Identify which cell holds the provided text, then report its (x, y) central coordinate. 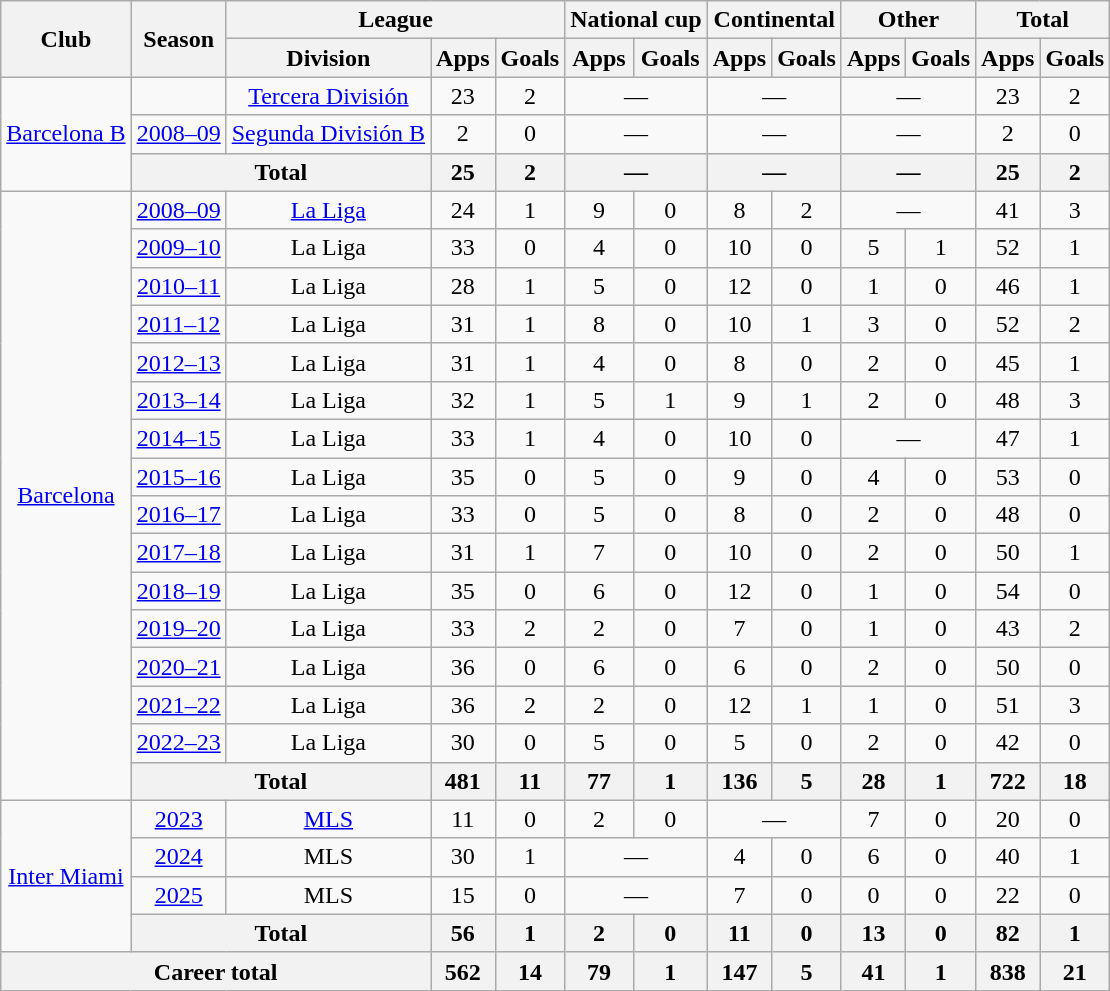
40 (1008, 857)
Barcelona (66, 496)
21 (1075, 971)
53 (1008, 477)
79 (599, 971)
2015–16 (178, 477)
42 (1008, 743)
43 (1008, 629)
League (396, 20)
2025 (178, 895)
Continental (774, 20)
Inter Miami (66, 876)
2010–11 (178, 286)
2020–21 (178, 667)
2017–18 (178, 553)
136 (739, 781)
2013–14 (178, 400)
Barcelona B (66, 134)
2023 (178, 819)
46 (1008, 286)
Other (908, 20)
562 (463, 971)
14 (530, 971)
22 (1008, 895)
13 (873, 933)
54 (1008, 591)
24 (463, 210)
77 (599, 781)
2011–12 (178, 324)
838 (1008, 971)
Segunda División B (328, 134)
32 (463, 400)
2019–20 (178, 629)
Club (66, 39)
Division (328, 58)
Tercera División (328, 96)
2022–23 (178, 743)
15 (463, 895)
2024 (178, 857)
18 (1075, 781)
56 (463, 933)
2018–19 (178, 591)
National cup (636, 20)
Career total (216, 971)
Season (178, 39)
2014–15 (178, 438)
2009–10 (178, 248)
20 (1008, 819)
147 (739, 971)
82 (1008, 933)
2016–17 (178, 515)
2021–22 (178, 705)
45 (1008, 362)
47 (1008, 438)
2012–13 (178, 362)
481 (463, 781)
722 (1008, 781)
51 (1008, 705)
